Find where the given text appears and provide that cell's center as [X, Y] coordinate. 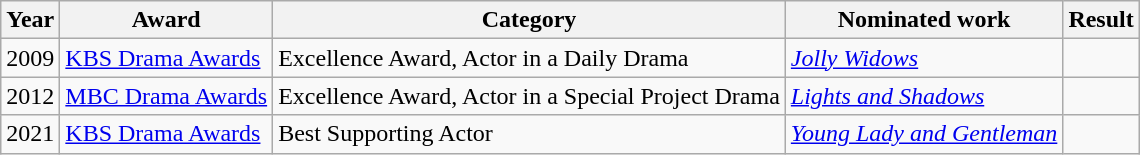
Jolly Widows [924, 58]
Lights and Shadows [924, 96]
2009 [30, 58]
Excellence Award, Actor in a Special Project Drama [530, 96]
Result [1101, 20]
Nominated work [924, 20]
Excellence Award, Actor in a Daily Drama [530, 58]
2012 [30, 96]
MBC Drama Awards [166, 96]
Category [530, 20]
Best Supporting Actor [530, 134]
2021 [30, 134]
Young Lady and Gentleman [924, 134]
Year [30, 20]
Award [166, 20]
